Return the (x, y) coordinate for the center point of the cell that contains the specified text.  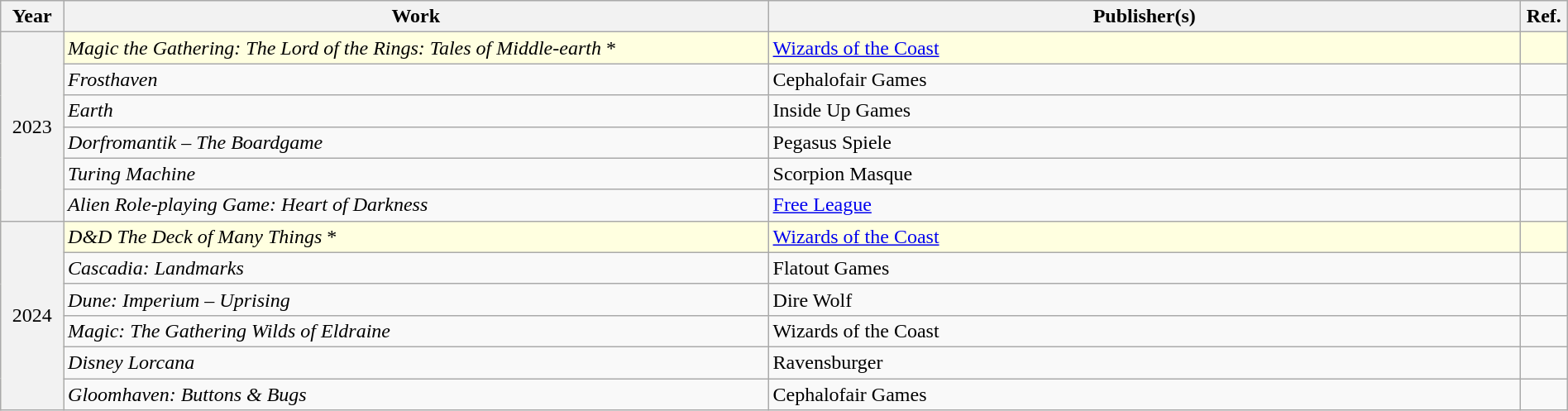
Ravensburger (1145, 362)
Dorfromantik – The Boardgame (417, 142)
D&D The Deck of Many Things * (417, 237)
Disney Lorcana (417, 362)
Inside Up Games (1145, 111)
Dire Wolf (1145, 299)
Frosthaven (417, 79)
Scorpion Masque (1145, 174)
Flatout Games (1145, 268)
Gloomhaven: Buttons & Bugs (417, 394)
Dune: Imperium – Uprising (417, 299)
2024 (32, 315)
Publisher(s) (1145, 17)
Alien Role-playing Game: Heart of Darkness (417, 205)
Year (32, 17)
2023 (32, 127)
Pegasus Spiele (1145, 142)
Free League (1145, 205)
Turing Machine (417, 174)
Magic: The Gathering Wilds of Eldraine (417, 331)
Cascadia: Landmarks (417, 268)
Earth (417, 111)
Work (417, 17)
Magic the Gathering: The Lord of the Rings: Tales of Middle-earth * (417, 48)
Ref. (1543, 17)
